For the text-containing cell, return its midpoint in (X, Y) coordinate format. 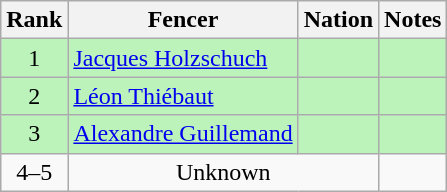
4–5 (34, 172)
Unknown (224, 172)
2 (34, 96)
Jacques Holzschuch (183, 58)
Notes (413, 20)
Alexandre Guillemand (183, 134)
Léon Thiébaut (183, 96)
Rank (34, 20)
Nation (338, 20)
1 (34, 58)
Fencer (183, 20)
3 (34, 134)
